From the cell containing the given text, extract its center point as (X, Y) coordinate. 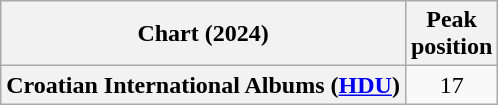
Chart (2024) (204, 34)
Croatian International Albums (HDU) (204, 85)
Peakposition (451, 34)
17 (451, 85)
